Locate the cell with the specified text and output its [X, Y] center coordinate. 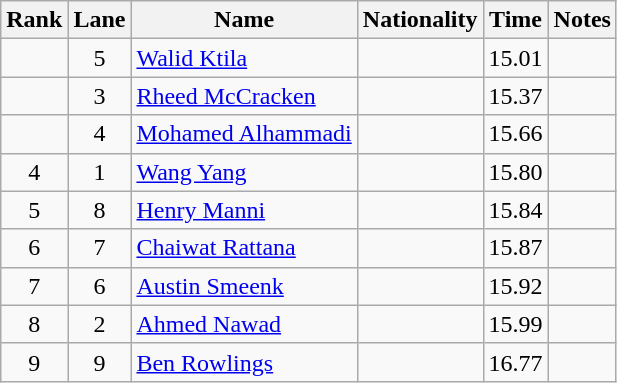
15.84 [516, 210]
15.87 [516, 248]
Mohamed Alhammadi [244, 134]
3 [100, 96]
16.77 [516, 362]
Ben Rowlings [244, 362]
Time [516, 20]
1 [100, 172]
Nationality [420, 20]
15.66 [516, 134]
Notes [582, 20]
15.01 [516, 58]
15.99 [516, 324]
Henry Manni [244, 210]
Chaiwat Rattana [244, 248]
15.92 [516, 286]
2 [100, 324]
Rheed McCracken [244, 96]
Name [244, 20]
15.37 [516, 96]
Ahmed Nawad [244, 324]
Lane [100, 20]
Rank [34, 20]
Wang Yang [244, 172]
15.80 [516, 172]
Walid Ktila [244, 58]
Austin Smeenk [244, 286]
